Find where the given text appears and provide that cell's center as [x, y] coordinate. 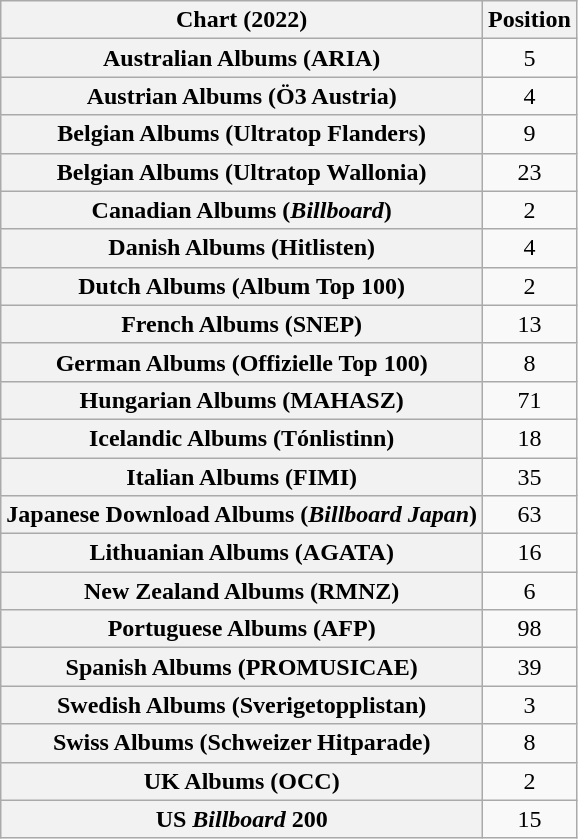
39 [530, 667]
35 [530, 477]
71 [530, 400]
18 [530, 438]
Spanish Albums (PROMUSICAE) [242, 667]
13 [530, 324]
3 [530, 705]
16 [530, 553]
New Zealand Albums (RMNZ) [242, 591]
Hungarian Albums (MAHASZ) [242, 400]
Belgian Albums (Ultratop Flanders) [242, 134]
98 [530, 629]
US Billboard 200 [242, 819]
63 [530, 515]
German Albums (Offizielle Top 100) [242, 362]
Italian Albums (FIMI) [242, 477]
Canadian Albums (Billboard) [242, 210]
15 [530, 819]
Japanese Download Albums (Billboard Japan) [242, 515]
Icelandic Albums (Tónlistinn) [242, 438]
Portuguese Albums (AFP) [242, 629]
Position [530, 20]
9 [530, 134]
5 [530, 58]
Chart (2022) [242, 20]
23 [530, 172]
Swedish Albums (Sverigetopplistan) [242, 705]
Dutch Albums (Album Top 100) [242, 286]
Austrian Albums (Ö3 Austria) [242, 96]
French Albums (SNEP) [242, 324]
Danish Albums (Hitlisten) [242, 248]
6 [530, 591]
Belgian Albums (Ultratop Wallonia) [242, 172]
UK Albums (OCC) [242, 781]
Lithuanian Albums (AGATA) [242, 553]
Swiss Albums (Schweizer Hitparade) [242, 743]
Australian Albums (ARIA) [242, 58]
